Pinpoint the cell where the given text exists, returning its [X, Y] midpoint coordinate. 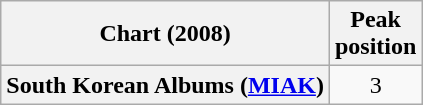
Peak position [375, 34]
South Korean Albums (MIAK) [166, 85]
3 [375, 85]
Chart (2008) [166, 34]
